From the cell containing the given text, extract its center point as (x, y) coordinate. 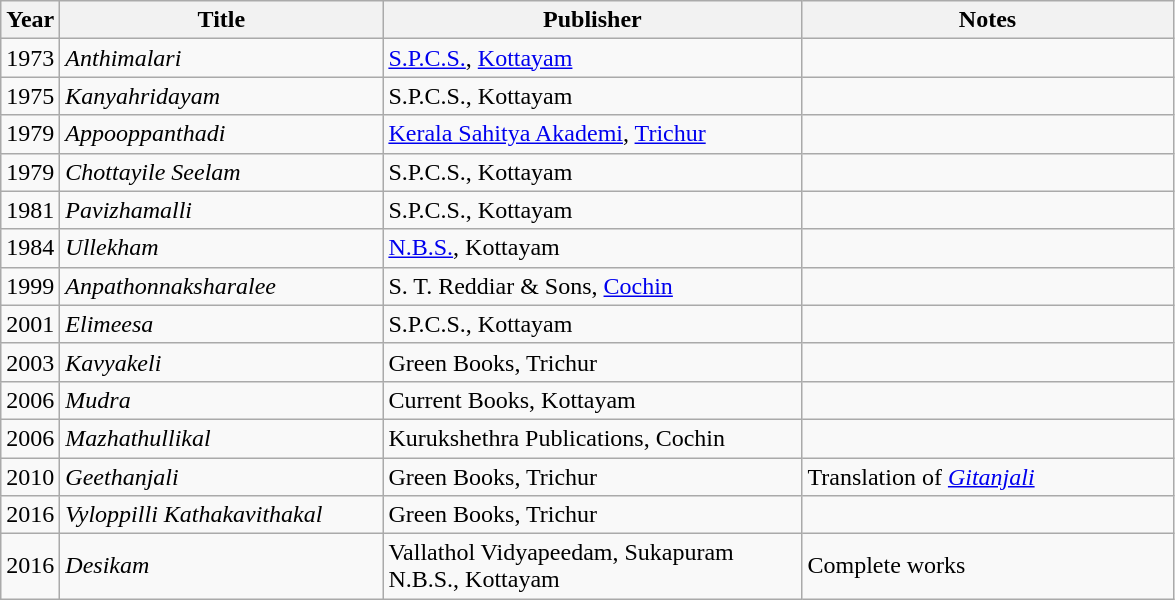
1984 (30, 248)
Translation of Gitanjali (988, 477)
Notes (988, 20)
2003 (30, 362)
1975 (30, 96)
Title (222, 20)
Pavizhamalli (222, 210)
Kerala Sahitya Akademi, Trichur (592, 134)
Current Books, Kottayam (592, 400)
Geethanjali (222, 477)
Vallathol Vidyapeedam, SukapuramN.B.S., Kottayam (592, 566)
2010 (30, 477)
Ullekham (222, 248)
Year (30, 20)
Anpathonnaksharalee (222, 286)
Kanyahridayam (222, 96)
Vyloppilli Kathakavithakal (222, 515)
Publisher (592, 20)
Desikam (222, 566)
Kurukshethra Publications, Cochin (592, 438)
N.B.S., Kottayam (592, 248)
1999 (30, 286)
S. T. Reddiar & Sons, Cochin (592, 286)
Complete works (988, 566)
2001 (30, 324)
Appooppanthadi (222, 134)
Chottayile Seelam (222, 172)
1981 (30, 210)
Anthimalari (222, 58)
Kavyakeli (222, 362)
1973 (30, 58)
Mudra (222, 400)
Mazhathullikal (222, 438)
Elimeesa (222, 324)
